Determine the [x, y] coordinate at the center of the cell enclosing the given text.  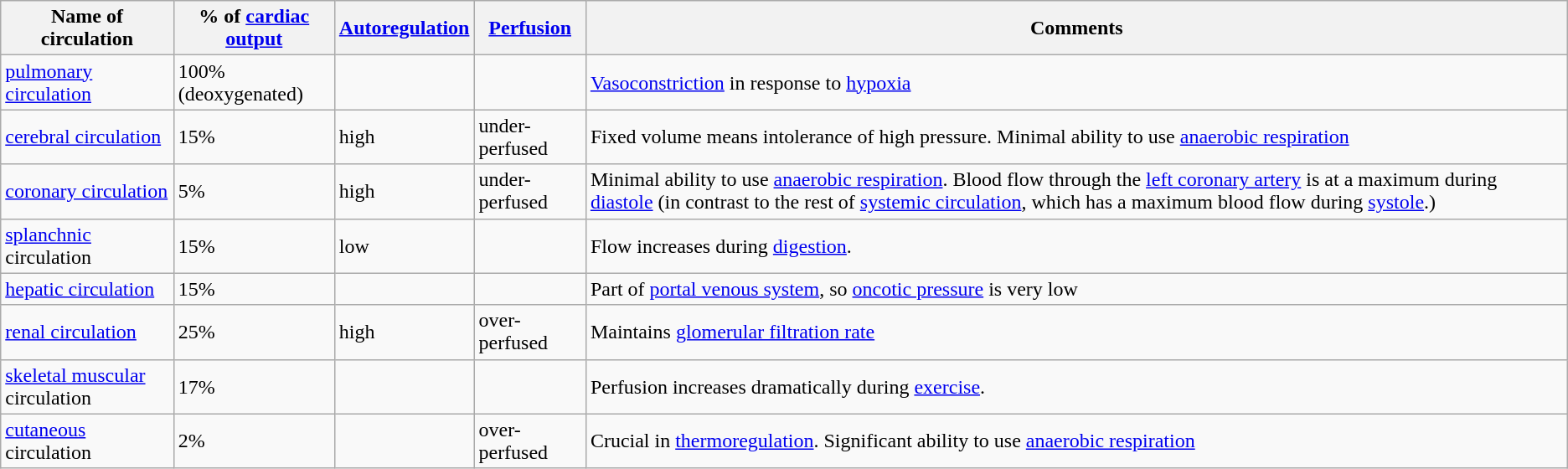
Name of circulation [87, 28]
Perfusion increases dramatically during exercise. [1076, 387]
hepatic circulation [87, 289]
2% [254, 441]
pulmonary circulation [87, 82]
cerebral circulation [87, 137]
splanchnic circulation [87, 246]
25% [254, 332]
coronary circulation [87, 191]
Comments [1076, 28]
renal circulation [87, 332]
skeletal muscular circulation [87, 387]
cutaneous circulation [87, 441]
Autoregulation [404, 28]
Perfusion [529, 28]
Fixed volume means intolerance of high pressure. Minimal ability to use anaerobic respiration [1076, 137]
Crucial in thermoregulation. Significant ability to use anaerobic respiration [1076, 441]
Maintains glomerular filtration rate [1076, 332]
Vasoconstriction in response to hypoxia [1076, 82]
100% (deoxygenated) [254, 82]
5% [254, 191]
low [404, 246]
Part of portal venous system, so oncotic pressure is very low [1076, 289]
% of cardiac output [254, 28]
Flow increases during digestion. [1076, 246]
17% [254, 387]
